Determine the [x, y] coordinate at the center of the cell enclosing the given text.  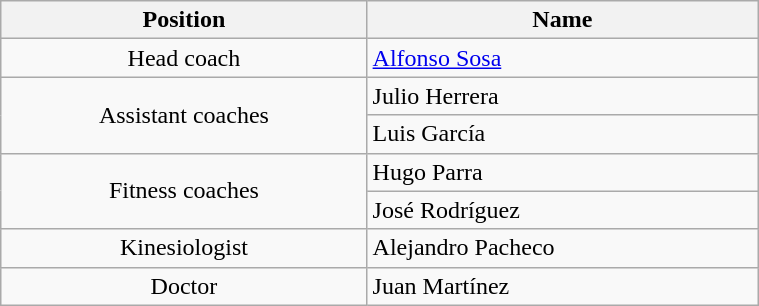
Head coach [184, 58]
Hugo Parra [562, 172]
Position [184, 20]
Alejandro Pacheco [562, 248]
Juan Martínez [562, 286]
Luis García [562, 134]
Assistant coaches [184, 115]
Doctor [184, 286]
Kinesiologist [184, 248]
Alfonso Sosa [562, 58]
Name [562, 20]
Julio Herrera [562, 96]
José Rodríguez [562, 210]
Fitness coaches [184, 191]
